Determine the [x, y] coordinate at the center of the cell enclosing the given text.  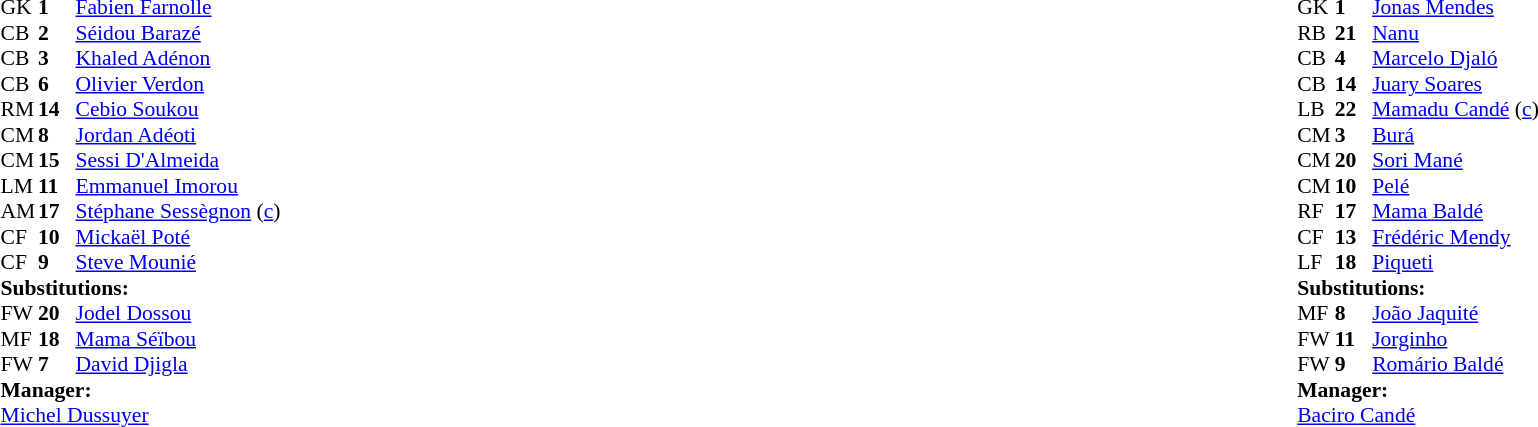
LF [1316, 263]
Jordan Adéoti [178, 135]
Substitutions: [140, 288]
Manager: [140, 390]
RB [1316, 33]
Sessi D'Almeida [178, 161]
AM [19, 211]
2 [57, 33]
RM [19, 109]
4 [1354, 59]
Mickaël Poté [178, 237]
Olivier Verdon [178, 84]
7 [57, 365]
6 [57, 84]
Séidou Barazé [178, 33]
Emmanuel Imorou [178, 186]
21 [1354, 33]
LB [1316, 109]
15 [57, 161]
RF [1316, 211]
22 [1354, 109]
Cebio Soukou [178, 109]
Khaled Adénon [178, 59]
Steve Mounié [178, 263]
Jodel Dossou [178, 313]
Stéphane Sessègnon (c) [178, 211]
13 [1354, 237]
Mama Séïbou [178, 339]
LM [19, 186]
David Djigla [178, 365]
